Determine the [x, y] coordinate at the center of the cell enclosing the given text.  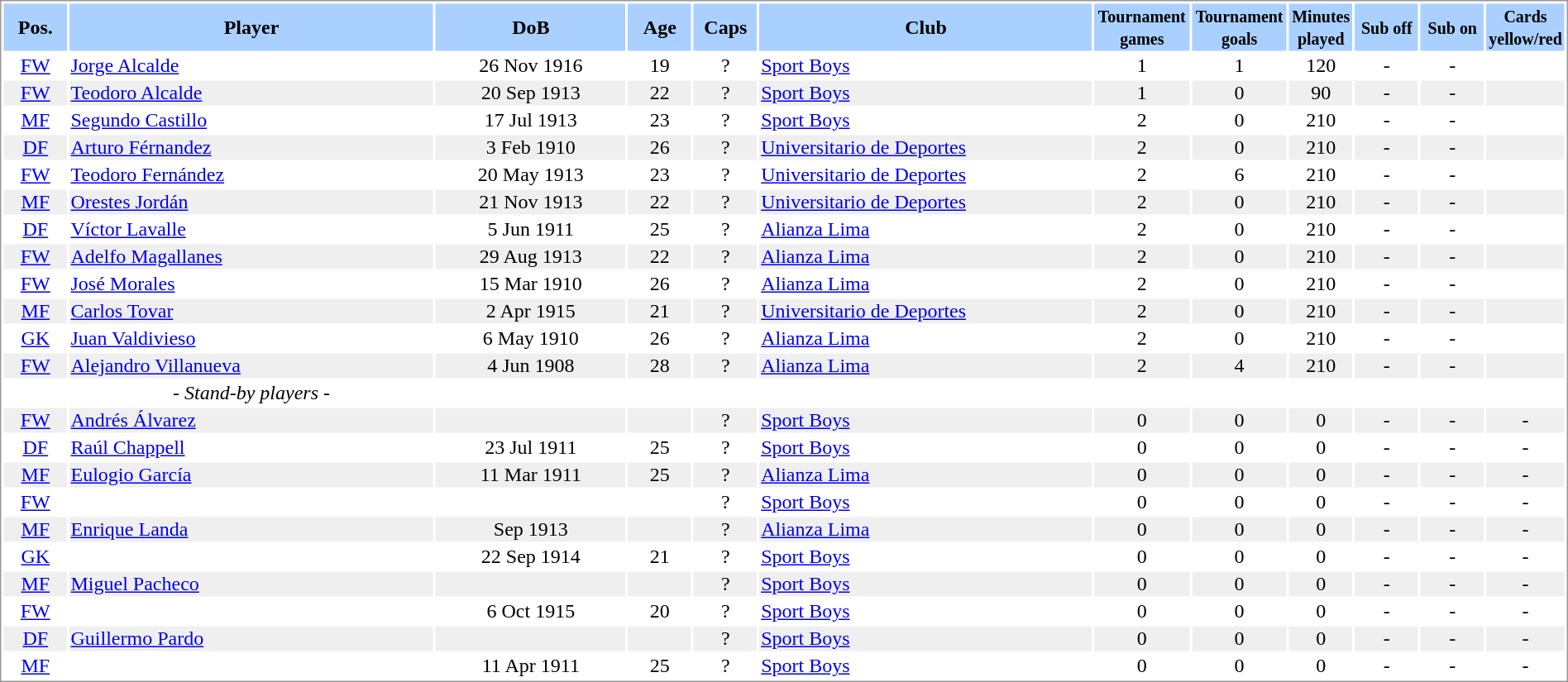
2 Apr 1915 [531, 312]
Tournamentgames [1141, 26]
Enrique Landa [251, 530]
Club [926, 26]
- Stand-by players - [251, 393]
15 Mar 1910 [531, 284]
3 Feb 1910 [531, 148]
Caps [726, 26]
Age [660, 26]
Orestes Jordán [251, 203]
20 May 1913 [531, 174]
Adelfo Magallanes [251, 257]
Sub off [1386, 26]
José Morales [251, 284]
17 Jul 1913 [531, 120]
6 May 1910 [531, 338]
Raúl Chappell [251, 447]
28 [660, 366]
Arturo Férnandez [251, 148]
22 Sep 1914 [531, 556]
20 [660, 611]
Miguel Pacheco [251, 584]
Alejandro Villanueva [251, 366]
Player [251, 26]
4 Jun 1908 [531, 366]
Víctor Lavalle [251, 229]
19 [660, 65]
26 Nov 1916 [531, 65]
Sub on [1452, 26]
5 Jun 1911 [531, 229]
23 Jul 1911 [531, 447]
Pos. [35, 26]
6 [1239, 174]
Teodoro Alcalde [251, 93]
Juan Valdivieso [251, 338]
20 Sep 1913 [531, 93]
Guillermo Pardo [251, 639]
29 Aug 1913 [531, 257]
11 Apr 1911 [531, 665]
Eulogio García [251, 475]
DoB [531, 26]
Sep 1913 [531, 530]
21 Nov 1913 [531, 203]
Carlos Tovar [251, 312]
Teodoro Fernández [251, 174]
Segundo Castillo [251, 120]
90 [1322, 93]
4 [1239, 366]
Andrés Álvarez [251, 421]
6 Oct 1915 [531, 611]
11 Mar 1911 [531, 475]
120 [1322, 65]
Minutesplayed [1322, 26]
Cardsyellow/red [1526, 26]
Tournamentgoals [1239, 26]
Jorge Alcalde [251, 65]
